Locate the cell with the specified text and output its (x, y) center coordinate. 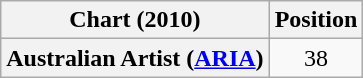
Chart (2010) (135, 20)
38 (316, 58)
Australian Artist (ARIA) (135, 58)
Position (316, 20)
